For the text-containing cell, return its midpoint in [X, Y] coordinate format. 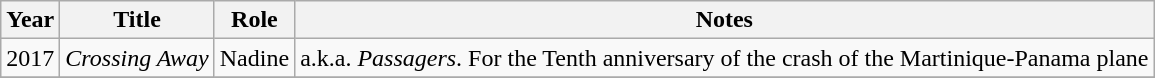
Role [254, 20]
a.k.a. Passagers. For the Tenth anniversary of the crash of the Martinique-Panama plane [724, 58]
Year [30, 20]
Notes [724, 20]
Crossing Away [137, 58]
Nadine [254, 58]
2017 [30, 58]
Title [137, 20]
